Determine the (x, y) coordinate at the center of the cell enclosing the given text.  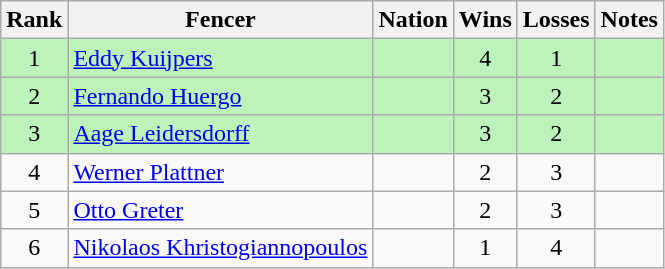
Werner Plattner (220, 172)
Notes (629, 20)
Otto Greter (220, 210)
Losses (556, 20)
Fencer (220, 20)
6 (34, 248)
Eddy Kuijpers (220, 58)
Fernando Huergo (220, 96)
Rank (34, 20)
Nikolaos Khristogiannopoulos (220, 248)
Nation (413, 20)
Aage Leidersdorff (220, 134)
5 (34, 210)
Wins (485, 20)
